Return the (x, y) coordinate for the center point of the cell that contains the specified text.  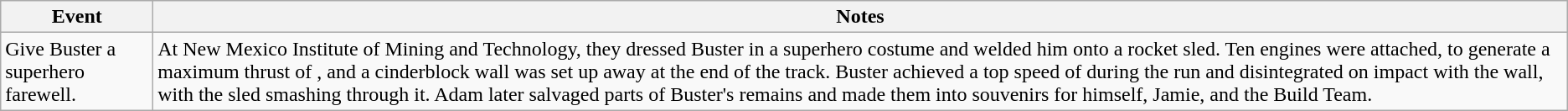
Give Buster a superhero farewell. (77, 71)
Notes (861, 17)
Event (77, 17)
